Identify which cell holds the provided text, then report its [x, y] central coordinate. 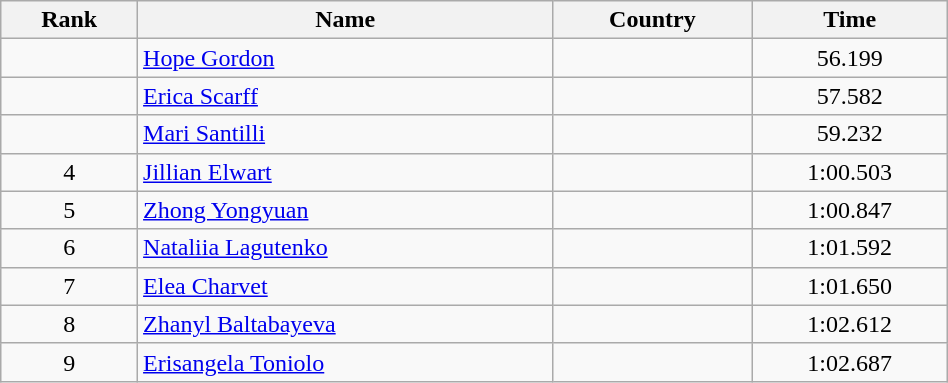
1:02.687 [850, 362]
9 [70, 362]
Zhong Yongyuan [346, 210]
1:00.847 [850, 210]
59.232 [850, 134]
4 [70, 172]
Time [850, 20]
Erica Scarff [346, 96]
Elea Charvet [346, 286]
8 [70, 324]
Hope Gordon [346, 58]
57.582 [850, 96]
6 [70, 248]
Jillian Elwart [346, 172]
1:02.612 [850, 324]
Country [652, 20]
7 [70, 286]
Zhanyl Baltabayeva [346, 324]
1:01.650 [850, 286]
Nataliia Lagutenko [346, 248]
56.199 [850, 58]
Mari Santilli [346, 134]
Erisangela Toniolo [346, 362]
Rank [70, 20]
1:00.503 [850, 172]
Name [346, 20]
1:01.592 [850, 248]
5 [70, 210]
